Detect which cell encompasses the target text, then output its (x, y) center coordinate. 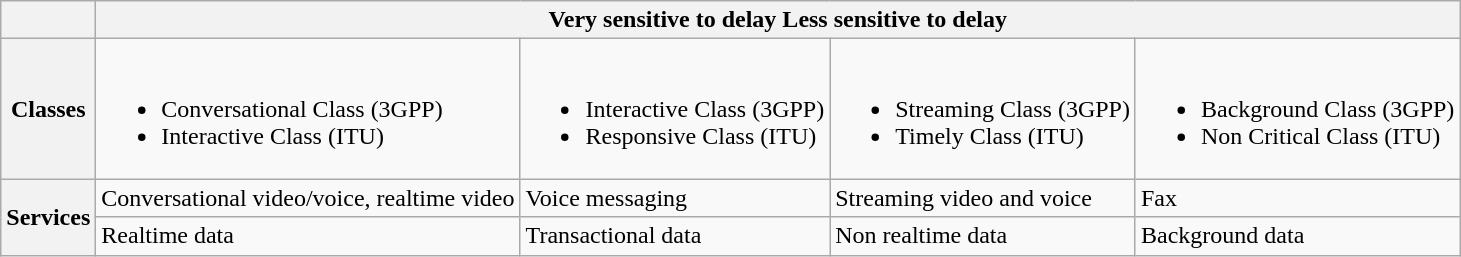
Voice messaging (675, 198)
Streaming video and voice (983, 198)
Conversational video/voice, realtime video (308, 198)
Very sensitive to delay Less sensitive to delay (778, 20)
Transactional data (675, 236)
Realtime data (308, 236)
Non realtime data (983, 236)
Services (48, 217)
Background Class (3GPP)Non Critical Class (ITU) (1297, 109)
Fax (1297, 198)
Streaming Class (3GPP)Timely Class (ITU) (983, 109)
Conversational Class (3GPP)Interactive Class (ITU) (308, 109)
Classes (48, 109)
Interactive Class (3GPP)Responsive Class (ITU) (675, 109)
Background data (1297, 236)
